Output the [x, y] coordinate of the center of the cell containing the given text.  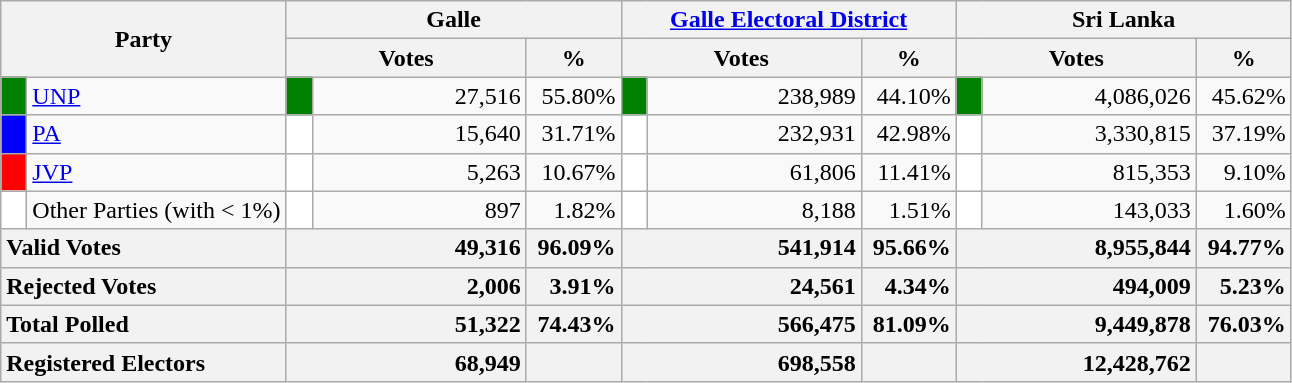
74.43% [574, 324]
815,353 [1089, 172]
Valid Votes [144, 248]
8,955,844 [1076, 248]
Galle [454, 20]
Party [144, 39]
9.10% [1244, 172]
3,330,815 [1089, 134]
42.98% [908, 134]
15,640 [419, 134]
12,428,762 [1076, 362]
566,475 [741, 324]
68,949 [406, 362]
Sri Lanka [1124, 20]
10.67% [574, 172]
494,009 [1076, 286]
3.91% [574, 286]
Galle Electoral District [788, 20]
5,263 [419, 172]
4.34% [908, 286]
1.51% [908, 210]
1.82% [574, 210]
Registered Electors [144, 362]
95.66% [908, 248]
8,188 [754, 210]
JVP [156, 172]
11.41% [908, 172]
31.71% [574, 134]
44.10% [908, 96]
9,449,878 [1076, 324]
Rejected Votes [144, 286]
37.19% [1244, 134]
55.80% [574, 96]
143,033 [1089, 210]
PA [156, 134]
4,086,026 [1089, 96]
897 [419, 210]
5.23% [1244, 286]
698,558 [741, 362]
27,516 [419, 96]
Total Polled [144, 324]
UNP [156, 96]
1.60% [1244, 210]
51,322 [406, 324]
81.09% [908, 324]
2,006 [406, 286]
61,806 [754, 172]
96.09% [574, 248]
45.62% [1244, 96]
541,914 [741, 248]
238,989 [754, 96]
Other Parties (with < 1%) [156, 210]
76.03% [1244, 324]
232,931 [754, 134]
94.77% [1244, 248]
49,316 [406, 248]
24,561 [741, 286]
